Capture the cell that displays the provided text and extract its (x, y) central coordinate. 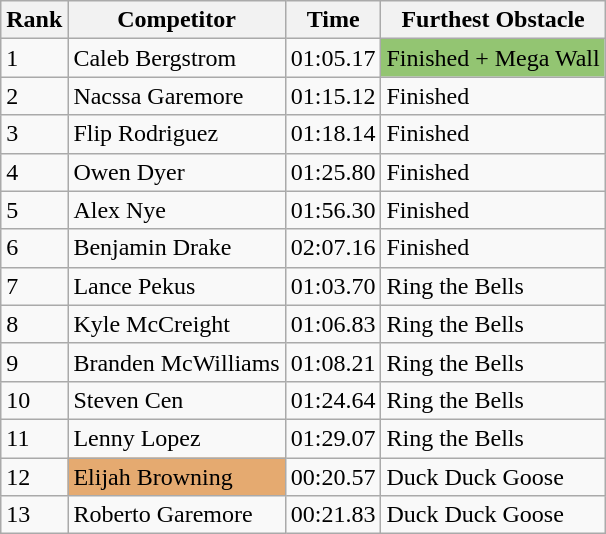
Competitor (176, 20)
01:29.07 (333, 438)
5 (34, 210)
01:18.14 (333, 134)
01:24.64 (333, 400)
Steven Cen (176, 400)
01:05.17 (333, 58)
3 (34, 134)
Lance Pekus (176, 286)
4 (34, 172)
01:08.21 (333, 362)
Nacssa Garemore (176, 96)
Kyle McCreight (176, 324)
Branden McWilliams (176, 362)
11 (34, 438)
00:21.83 (333, 515)
02:07.16 (333, 248)
Rank (34, 20)
Benjamin Drake (176, 248)
Caleb Bergstrom (176, 58)
2 (34, 96)
8 (34, 324)
Finished + Mega Wall (493, 58)
1 (34, 58)
10 (34, 400)
Owen Dyer (176, 172)
Alex Nye (176, 210)
9 (34, 362)
6 (34, 248)
01:06.83 (333, 324)
Furthest Obstacle (493, 20)
01:15.12 (333, 96)
12 (34, 477)
01:03.70 (333, 286)
13 (34, 515)
01:56.30 (333, 210)
7 (34, 286)
Roberto Garemore (176, 515)
01:25.80 (333, 172)
Lenny Lopez (176, 438)
00:20.57 (333, 477)
Elijah Browning (176, 477)
Flip Rodriguez (176, 134)
Time (333, 20)
